Return the [X, Y] coordinate for the center point of the cell that contains the specified text.  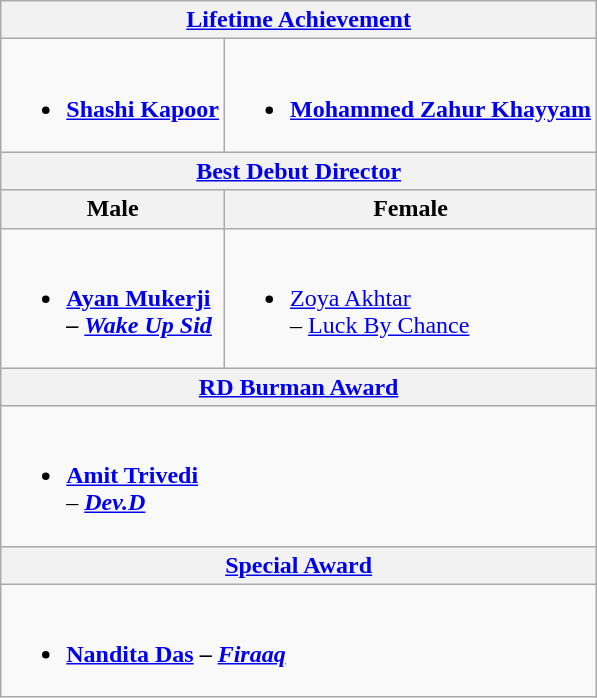
Shashi Kapoor [113, 96]
Special Award [299, 565]
Amit Trivedi – Dev.D [299, 476]
Mohammed Zahur Khayyam [411, 96]
Female [411, 209]
Male [113, 209]
Lifetime Achievement [299, 20]
Nandita Das – Firaaq [299, 640]
Best Debut Director [299, 171]
RD Burman Award [299, 387]
Ayan Mukerji – Wake Up Sid [113, 298]
Zoya Akhtar – Luck By Chance [411, 298]
